Output the (x, y) coordinate of the center of the cell containing the given text.  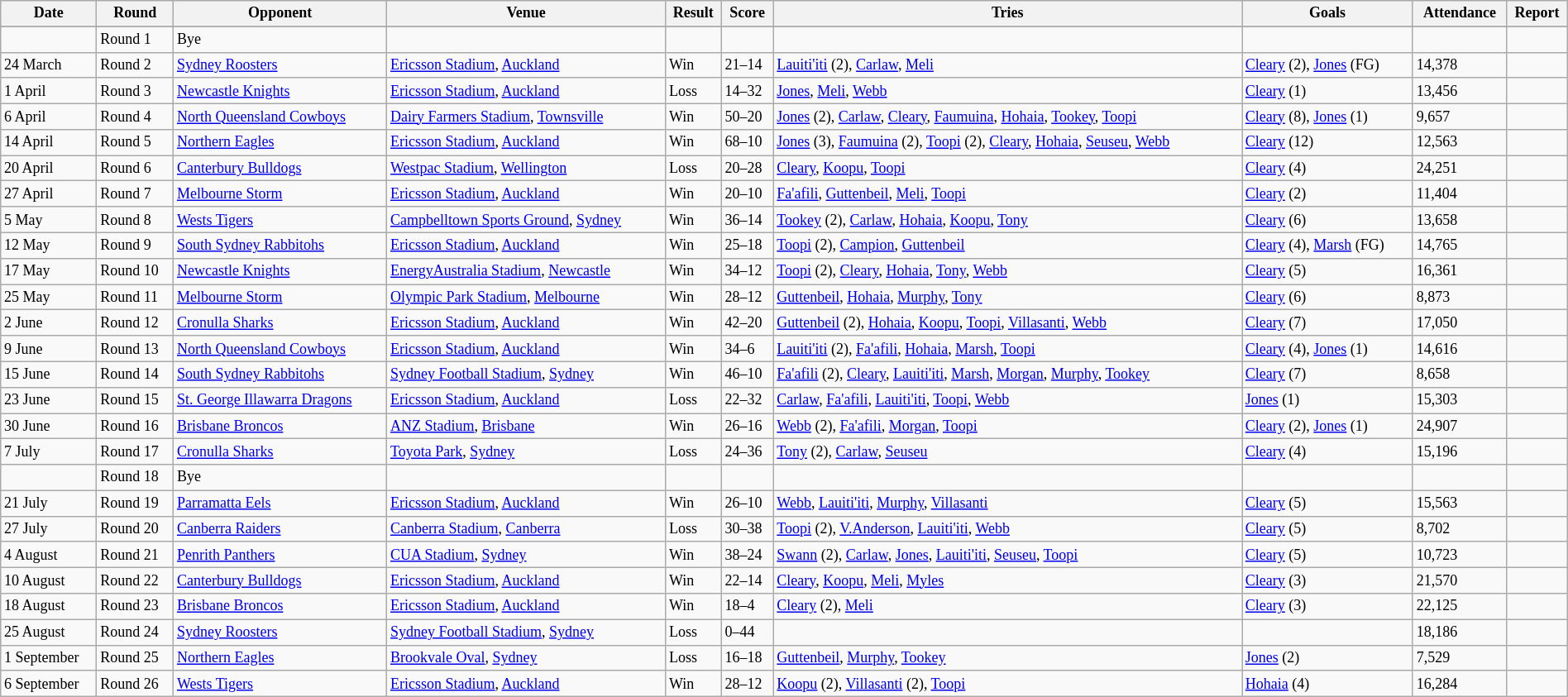
10 August (49, 580)
22–32 (748, 400)
68–10 (748, 142)
Jones (3), Faumuina (2), Toopi (2), Cleary, Hohaia, Seuseu, Webb (1007, 142)
Campbelltown Sports Ground, Sydney (526, 220)
25 August (49, 632)
Round 19 (136, 503)
26–10 (748, 503)
14,378 (1459, 64)
Guttenbeil, Murphy, Tookey (1007, 658)
34–6 (748, 349)
20–28 (748, 169)
5 May (49, 220)
Cleary (2) (1328, 193)
Round 15 (136, 400)
Toopi (2), Cleary, Hohaia, Tony, Webb (1007, 271)
Score (748, 13)
Round 23 (136, 607)
Olympic Park Stadium, Melbourne (526, 298)
14 April (49, 142)
16–18 (748, 658)
Report (1537, 13)
Result (694, 13)
14,616 (1459, 349)
EnergyAustralia Stadium, Newcastle (526, 271)
12,563 (1459, 142)
11,404 (1459, 193)
Lauiti'iti (2), Carlaw, Meli (1007, 64)
Brookvale Oval, Sydney (526, 658)
Round 1 (136, 40)
0–44 (748, 632)
Cleary (2), Meli (1007, 607)
Round 5 (136, 142)
Round 4 (136, 116)
15,196 (1459, 451)
Dairy Farmers Stadium, Townsville (526, 116)
27 April (49, 193)
38–24 (748, 554)
Cleary (4), Jones (1) (1328, 349)
17,050 (1459, 322)
Webb, Lauiti'iti, Murphy, Villasanti (1007, 503)
Round 14 (136, 374)
Round 13 (136, 349)
16,284 (1459, 683)
4 August (49, 554)
25 May (49, 298)
9,657 (1459, 116)
6 April (49, 116)
Tony (2), Carlaw, Seuseu (1007, 451)
Westpac Stadium, Wellington (526, 169)
Lauiti'iti (2), Fa'afili, Hohaia, Marsh, Toopi (1007, 349)
22,125 (1459, 607)
14,765 (1459, 245)
Guttenbeil, Hohaia, Murphy, Tony (1007, 298)
15,303 (1459, 400)
Hohaia (4) (1328, 683)
Carlaw, Fa'afili, Lauiti'iti, Toopi, Webb (1007, 400)
Cleary (8), Jones (1) (1328, 116)
7 July (49, 451)
Toyota Park, Sydney (526, 451)
Round 3 (136, 91)
8,658 (1459, 374)
Canberra Stadium, Canberra (526, 529)
Round 7 (136, 193)
9 June (49, 349)
Tries (1007, 13)
Jones (2) (1328, 658)
46–10 (748, 374)
Jones (1) (1328, 400)
20–10 (748, 193)
16,361 (1459, 271)
24,907 (1459, 427)
36–14 (748, 220)
1 September (49, 658)
22–14 (748, 580)
20 April (49, 169)
Toopi (2), V.Anderson, Lauiti'iti, Webb (1007, 529)
7,529 (1459, 658)
Round 22 (136, 580)
8,702 (1459, 529)
Parramatta Eels (280, 503)
34–12 (748, 271)
Jones, Meli, Webb (1007, 91)
21,570 (1459, 580)
Koopu (2), Villasanti (2), Toopi (1007, 683)
ANZ Stadium, Brisbane (526, 427)
Fa'afili, Guttenbeil, Meli, Toopi (1007, 193)
Round 24 (136, 632)
14–32 (748, 91)
Cleary (12) (1328, 142)
Round 17 (136, 451)
Round (136, 13)
Round 26 (136, 683)
8,873 (1459, 298)
10,723 (1459, 554)
2 June (49, 322)
Round 12 (136, 322)
Toopi (2), Campion, Guttenbeil (1007, 245)
18,186 (1459, 632)
26–16 (748, 427)
CUA Stadium, Sydney (526, 554)
12 May (49, 245)
42–20 (748, 322)
Round 11 (136, 298)
Jones (2), Carlaw, Cleary, Faumuina, Hohaia, Tookey, Toopi (1007, 116)
24–36 (748, 451)
30–38 (748, 529)
Fa'afili (2), Cleary, Lauiti'iti, Marsh, Morgan, Murphy, Tookey (1007, 374)
18 August (49, 607)
23 June (49, 400)
30 June (49, 427)
24 March (49, 64)
Cleary, Koopu, Toopi (1007, 169)
Swann (2), Carlaw, Jones, Lauiti'iti, Seuseu, Toopi (1007, 554)
Round 9 (136, 245)
24,251 (1459, 169)
Penrith Panthers (280, 554)
15 June (49, 374)
Canberra Raiders (280, 529)
Cleary (2), Jones (FG) (1328, 64)
Round 10 (136, 271)
St. George Illawarra Dragons (280, 400)
6 September (49, 683)
Round 6 (136, 169)
18–4 (748, 607)
13,658 (1459, 220)
Round 20 (136, 529)
13,456 (1459, 91)
21 July (49, 503)
Round 2 (136, 64)
Webb (2), Fa'afili, Morgan, Toopi (1007, 427)
25–18 (748, 245)
Date (49, 13)
Guttenbeil (2), Hohaia, Koopu, Toopi, Villasanti, Webb (1007, 322)
Cleary, Koopu, Meli, Myles (1007, 580)
Round 25 (136, 658)
1 April (49, 91)
Round 8 (136, 220)
Venue (526, 13)
15,563 (1459, 503)
Cleary (1) (1328, 91)
Round 18 (136, 478)
Round 21 (136, 554)
Opponent (280, 13)
Round 16 (136, 427)
Tookey (2), Carlaw, Hohaia, Koopu, Tony (1007, 220)
27 July (49, 529)
Goals (1328, 13)
17 May (49, 271)
Cleary (4), Marsh (FG) (1328, 245)
50–20 (748, 116)
21–14 (748, 64)
Attendance (1459, 13)
Cleary (2), Jones (1) (1328, 427)
